Search for the cell housing the specified text and yield its (x, y) center coordinate. 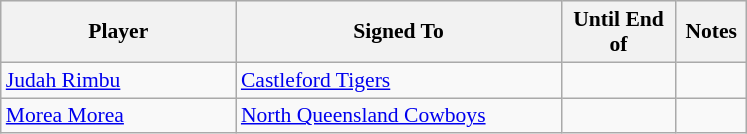
Judah Rimbu (118, 80)
Castleford Tigers (398, 80)
Signed To (398, 32)
Notes (711, 32)
Until End of (618, 32)
Player (118, 32)
North Queensland Cowboys (398, 116)
Morea Morea (118, 116)
